Return the (X, Y) coordinate for the center point of the cell that contains the specified text.  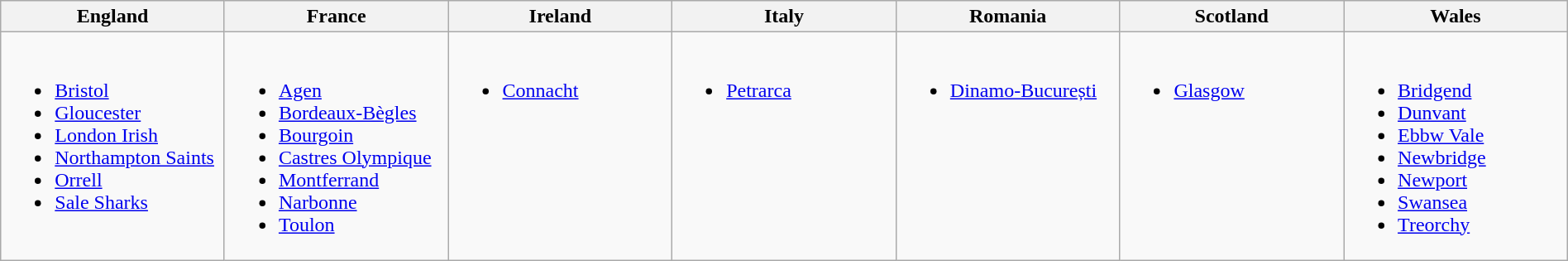
Wales (1456, 17)
Italy (784, 17)
BristolGloucesterLondon IrishNorthampton SaintsOrrellSale Sharks (112, 146)
Ireland (561, 17)
Glasgow (1232, 146)
Connacht (561, 146)
Scotland (1232, 17)
Petrarca (784, 146)
France (336, 17)
BridgendDunvantEbbw ValeNewbridgeNewportSwanseaTreorchy (1456, 146)
AgenBordeaux-BèglesBourgoinCastres OlympiqueMontferrandNarbonneToulon (336, 146)
Romania (1007, 17)
England (112, 17)
Dinamo-București (1007, 146)
